From the cell containing the given text, extract its center point as (X, Y) coordinate. 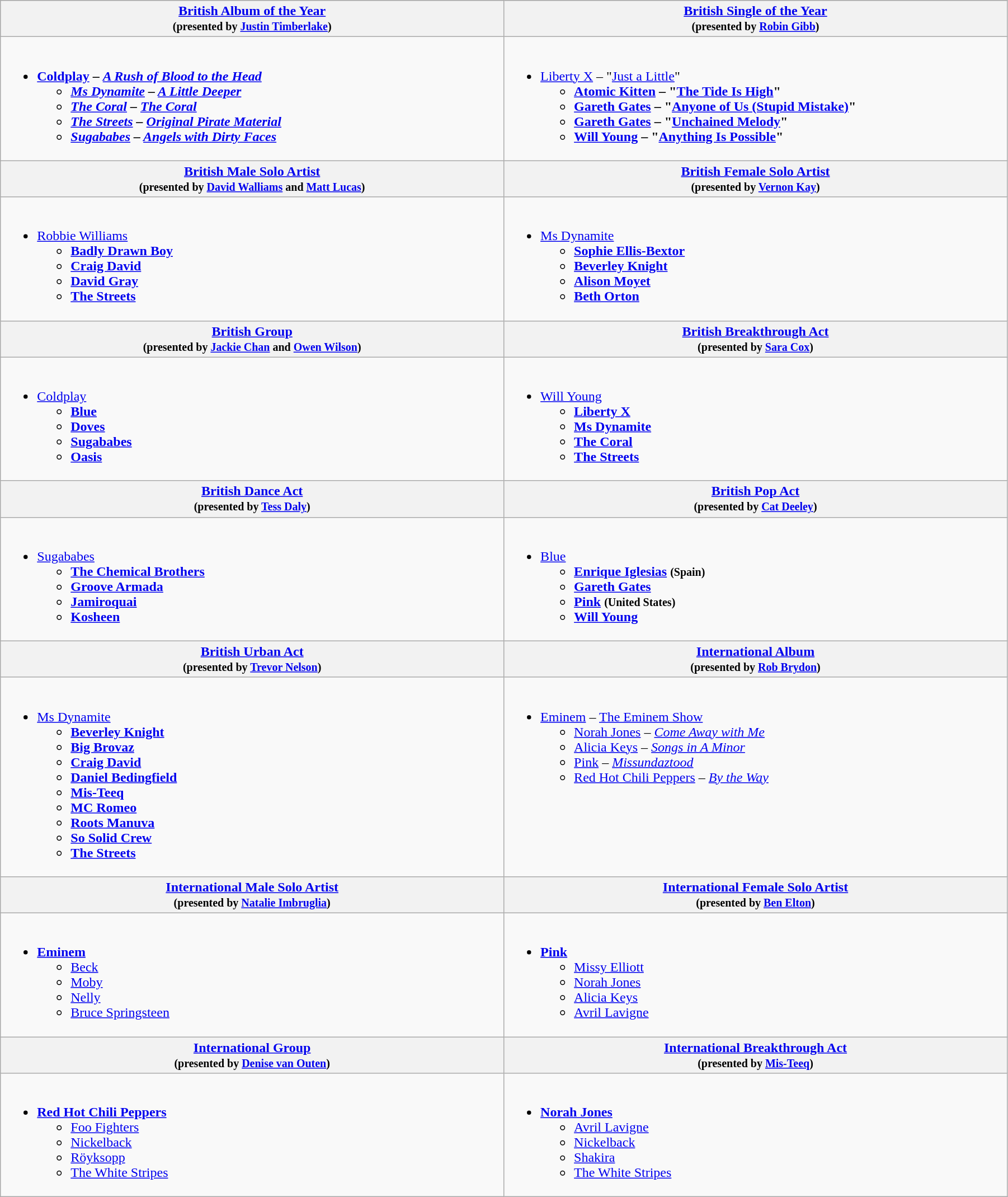
SugababesThe Chemical BrothersGroove ArmadaJamiroquaiKosheen (252, 579)
Eminem – The Eminem ShowNorah Jones – Come Away with MeAlicia Keys – Songs in A MinorPink – MissundaztoodRed Hot Chili Peppers – By the Way (756, 777)
British Album of the Year(presented by Justin Timberlake) (252, 19)
British Pop Act(presented by Cat Deeley) (756, 499)
British Breakthrough Act(presented by Sara Cox) (756, 339)
Norah JonesAvril LavigneNickelbackShakiraThe White Stripes (756, 1135)
Ms DynamiteBeverley KnightBig BrovazCraig DavidDaniel BedingfieldMis-TeeqMC RomeoRoots ManuvaSo Solid CrewThe Streets (252, 777)
International Breakthrough Act(presented by Mis-Teeq) (756, 1054)
International Group(presented by Denise van Outen) (252, 1054)
International Male Solo Artist(presented by Natalie Imbruglia) (252, 894)
ColdplayBlueDovesSugababesOasis (252, 419)
British Single of the Year(presented by Robin Gibb) (756, 19)
British Male Solo Artist(presented by David Walliams and Matt Lucas) (252, 179)
British Urban Act(presented by Trevor Nelson) (252, 659)
Ms DynamiteSophie Ellis-BextorBeverley KnightAlison MoyetBeth Orton (756, 259)
British Female Solo Artist(presented by Vernon Kay) (756, 179)
Will YoungLiberty XMs DynamiteThe CoralThe Streets (756, 419)
BlueEnrique Iglesias (Spain)Gareth GatesPink (United States)Will Young (756, 579)
British Dance Act(presented by Tess Daly) (252, 499)
Robbie WilliamsBadly Drawn BoyCraig DavidDavid GrayThe Streets (252, 259)
PinkMissy ElliottNorah JonesAlicia KeysAvril Lavigne (756, 975)
International Female Solo Artist(presented by Ben Elton) (756, 894)
EminemBeckMobyNellyBruce Springsteen (252, 975)
British Group(presented by Jackie Chan and Owen Wilson) (252, 339)
International Album(presented by Rob Brydon) (756, 659)
Red Hot Chili PeppersFoo FightersNickelbackRöyksoppThe White Stripes (252, 1135)
